Provide the [X, Y] coordinate of the cell's center where the given text is located.  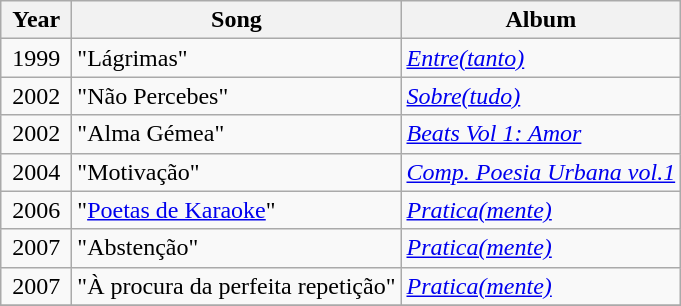
1999 [36, 58]
Song [236, 20]
"Alma Gémea" [236, 134]
2006 [36, 210]
Beats Vol 1: Amor [541, 134]
"Motivação" [236, 172]
Comp. Poesia Urbana vol.1 [541, 172]
Entre(tanto) [541, 58]
"Não Percebes" [236, 96]
"Abstenção" [236, 248]
"Lágrimas" [236, 58]
Sobre(tudo) [541, 96]
Year [36, 20]
"Poetas de Karaoke" [236, 210]
Album [541, 20]
"À procura da perfeita repetição" [236, 286]
2004 [36, 172]
